Determine the [X, Y] coordinate at the center of the cell enclosing the given text.  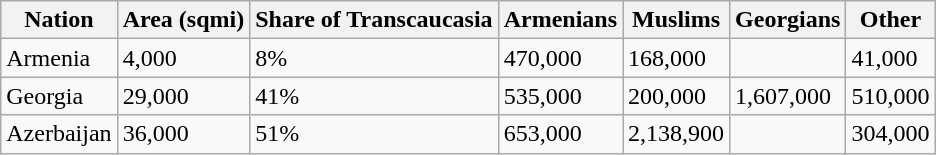
41,000 [890, 58]
Area (sqmi) [184, 20]
200,000 [676, 96]
Other [890, 20]
8% [374, 58]
168,000 [676, 58]
Armenians [560, 20]
1,607,000 [788, 96]
41% [374, 96]
Georgia [59, 96]
Azerbaijan [59, 134]
Share of Transcaucasia [374, 20]
51% [374, 134]
510,000 [890, 96]
2,138,900 [676, 134]
Armenia [59, 58]
304,000 [890, 134]
470,000 [560, 58]
535,000 [560, 96]
Muslims [676, 20]
Nation [59, 20]
4,000 [184, 58]
29,000 [184, 96]
653,000 [560, 134]
36,000 [184, 134]
Georgians [788, 20]
